From the cell containing the given text, extract its center point as [x, y] coordinate. 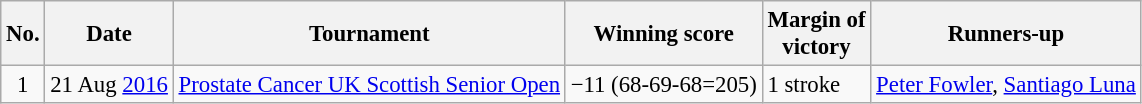
Winning score [664, 34]
No. [23, 34]
Runners-up [1006, 34]
Tournament [369, 34]
Peter Fowler, Santiago Luna [1006, 85]
1 [23, 85]
Date [109, 34]
Prostate Cancer UK Scottish Senior Open [369, 85]
1 stroke [816, 85]
−11 (68-69-68=205) [664, 85]
Margin ofvictory [816, 34]
21 Aug 2016 [109, 85]
